Detect which cell encompasses the target text, then output its [X, Y] center coordinate. 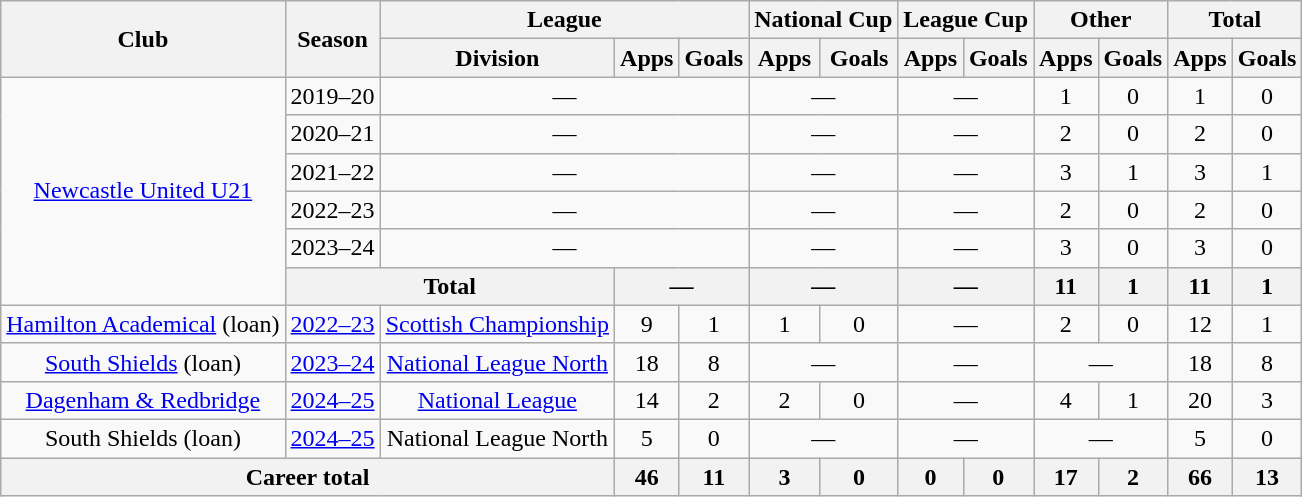
Career total [308, 477]
Newcastle United U21 [143, 191]
4 [1066, 400]
League [564, 20]
Scottish Championship [497, 324]
National Cup [824, 20]
2019–20 [332, 96]
Season [332, 39]
Club [143, 39]
Hamilton Academical (loan) [143, 324]
46 [647, 477]
20 [1200, 400]
17 [1066, 477]
14 [647, 400]
9 [647, 324]
66 [1200, 477]
13 [1267, 477]
Other [1101, 20]
Division [497, 58]
12 [1200, 324]
National League [497, 400]
League Cup [966, 20]
2020–21 [332, 134]
Dagenham & Redbridge [143, 400]
2021–22 [332, 172]
